Search for the cell housing the specified text and yield its (X, Y) center coordinate. 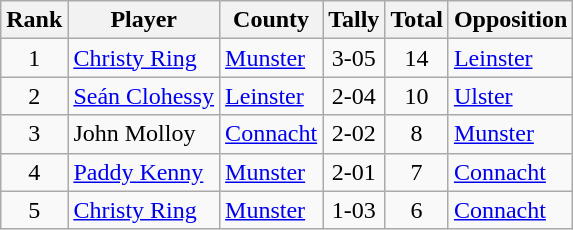
Total (417, 20)
4 (34, 172)
Ulster (510, 96)
1 (34, 58)
8 (417, 134)
2-02 (354, 134)
3-05 (354, 58)
6 (417, 210)
14 (417, 58)
Player (144, 20)
2-04 (354, 96)
County (272, 20)
Opposition (510, 20)
Paddy Kenny (144, 172)
Rank (34, 20)
10 (417, 96)
John Molloy (144, 134)
3 (34, 134)
5 (34, 210)
7 (417, 172)
Tally (354, 20)
2-01 (354, 172)
Seán Clohessy (144, 96)
2 (34, 96)
1-03 (354, 210)
